Return [x, y] of the center of cell containing provided text 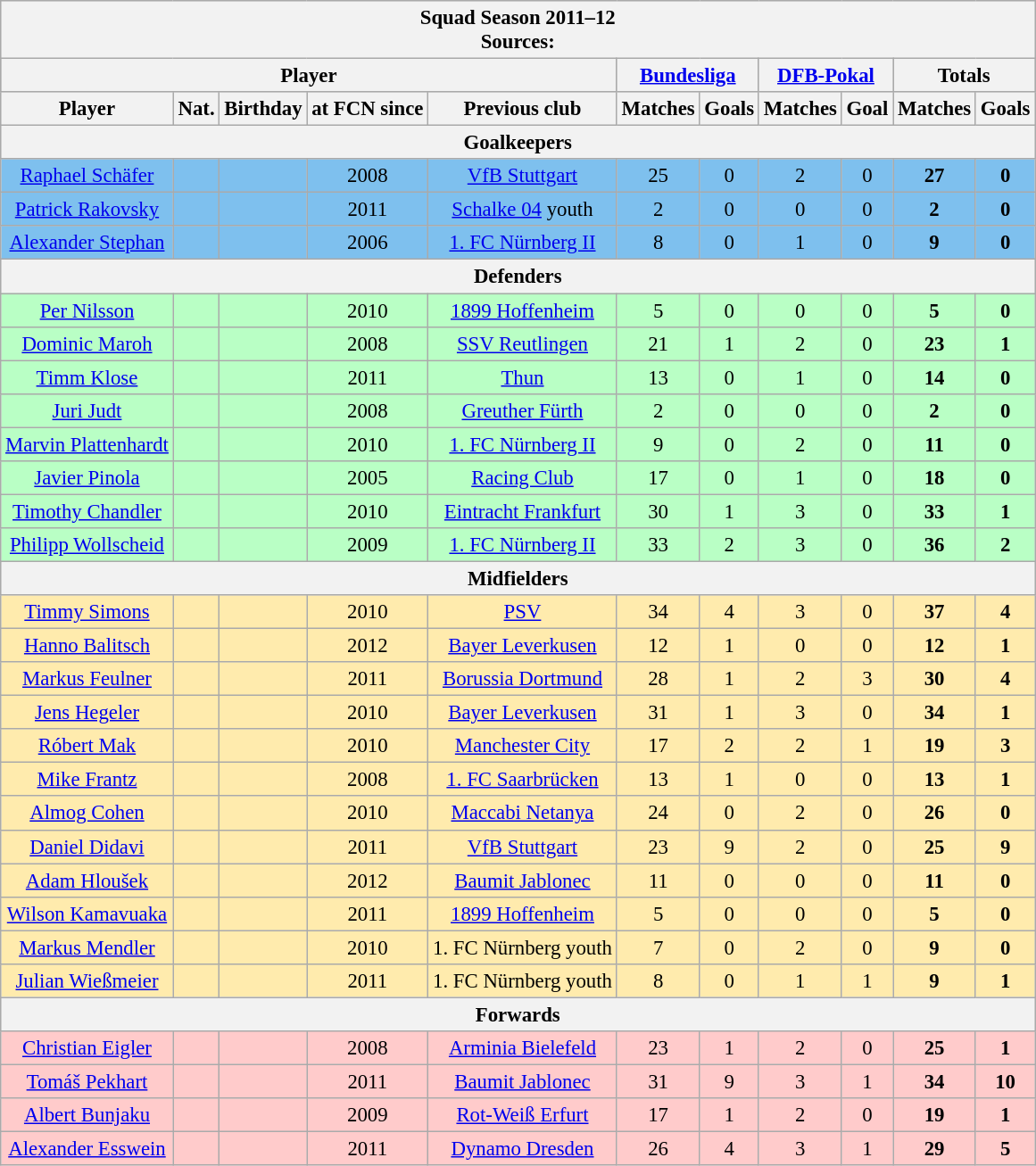
Marvin Plattenhardt [87, 444]
Alexander Esswein [87, 1149]
27 [935, 176]
Patrick Rakovsky [87, 210]
Per Nilsson [87, 310]
Jens Hegeler [87, 713]
Dynamo Dresden [523, 1149]
Midfielders [518, 578]
Daniel Didavi [87, 847]
Goal [867, 109]
Borussia Dortmund [523, 679]
Manchester City [523, 746]
Birthday [263, 109]
Adam Hloušek [87, 881]
18 [935, 478]
Almog Cohen [87, 814]
Defenders [518, 277]
Raphael Schäfer [87, 176]
2005 [368, 478]
Forwards [518, 1014]
Javier Pinola [87, 478]
Thun [523, 377]
Markus Feulner [87, 679]
Christian Eigler [87, 1048]
SSV Reutlingen [523, 343]
Nat. [196, 109]
Goalkeepers [518, 143]
Hanno Balitsch [87, 646]
7 [659, 947]
Arminia Bielefeld [523, 1048]
Maccabi Netanya [523, 814]
Rot-Weiß Erfurt [523, 1115]
Timothy Chandler [87, 511]
PSV [523, 612]
Juri Judt [87, 410]
Totals [964, 76]
Eintracht Frankfurt [523, 511]
1. FC Saarbrücken [523, 780]
Alexander Stephan [87, 244]
21 [659, 343]
Dominic Maroh [87, 343]
at FCN since [368, 109]
Mike Frantz [87, 780]
Albert Bunjaku [87, 1115]
Róbert Mak [87, 746]
Markus Mendler [87, 947]
37 [935, 612]
Schalke 04 youth [523, 210]
24 [659, 814]
Timm Klose [87, 377]
Wilson Kamavuaka [87, 914]
Greuther Fürth [523, 410]
2006 [368, 244]
Squad Season 2011–12Sources: [518, 30]
28 [659, 679]
DFB-Pokal [825, 76]
Racing Club [523, 478]
10 [1005, 1081]
Bundesliga [687, 76]
29 [935, 1149]
36 [935, 545]
Julian Wießmeier [87, 981]
Timmy Simons [87, 612]
14 [935, 377]
Philipp Wollscheid [87, 545]
Tomáš Pekhart [87, 1081]
Previous club [523, 109]
